Return [x, y] of the center of cell containing provided text 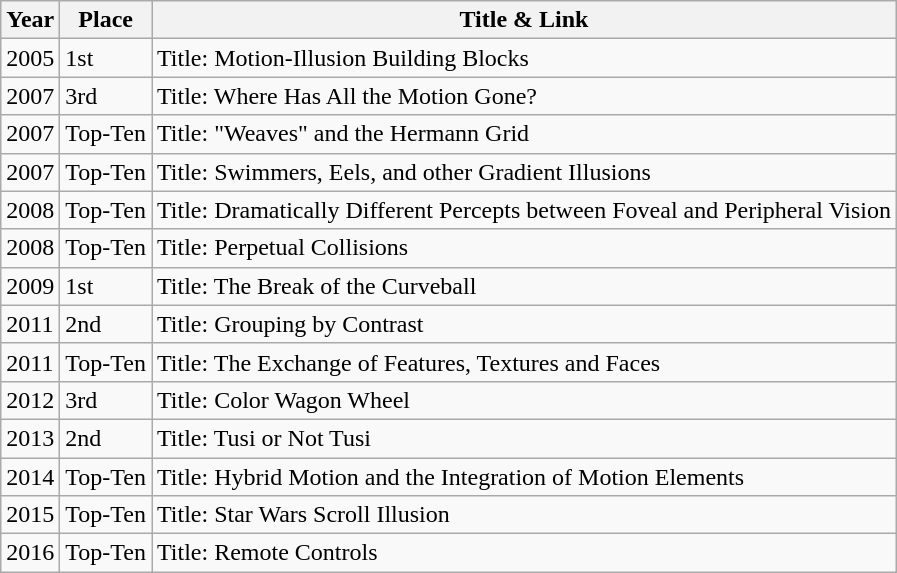
2014 [30, 477]
Title: Dramatically Different Percepts between Foveal and Peripheral Vision [524, 210]
2015 [30, 515]
Title: The Break of the Curveball [524, 286]
2012 [30, 400]
2016 [30, 553]
Title: Color Wagon Wheel [524, 400]
Title: "Weaves" and the Hermann Grid [524, 134]
Title: Remote Controls [524, 553]
Title: The Exchange of Features, Textures and Faces [524, 362]
Title: Where Has All the Motion Gone? [524, 96]
2005 [30, 58]
2009 [30, 286]
Title: Swimmers, Eels, and other Gradient Illusions [524, 172]
Title: Motion-Illusion Building Blocks [524, 58]
Title & Link [524, 20]
Title: Perpetual Collisions [524, 248]
Year [30, 20]
2013 [30, 438]
Title: Hybrid Motion and the Integration of Motion Elements [524, 477]
Title: Tusi or Not Tusi [524, 438]
Title: Star Wars Scroll Illusion [524, 515]
Place [106, 20]
Title: Grouping by Contrast [524, 324]
